From the cell containing the given text, extract its center point as [X, Y] coordinate. 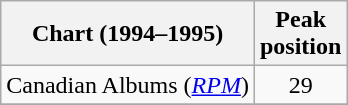
Canadian Albums (RPM) [128, 85]
Peakposition [300, 34]
29 [300, 85]
Chart (1994–1995) [128, 34]
